Capture the cell that displays the provided text and extract its (x, y) central coordinate. 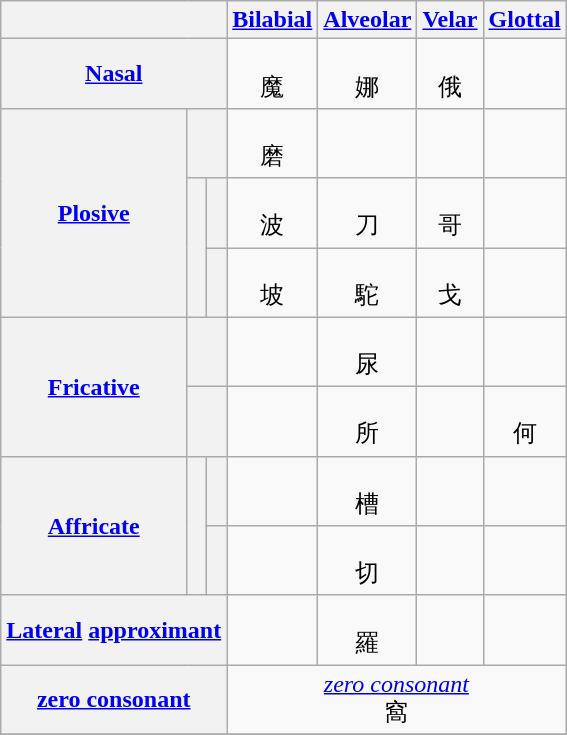
Alveolar (368, 20)
坡 (272, 283)
Affricate (94, 526)
槽 (368, 491)
魔 (272, 74)
尿 (368, 352)
所 (368, 422)
Lateral approximant (114, 630)
zero consonant窩 (396, 700)
Velar (450, 20)
駝 (368, 283)
刀 (368, 213)
戈 (450, 283)
Nasal (114, 74)
娜 (368, 74)
Fricative (94, 386)
波 (272, 213)
俄 (450, 74)
Plosive (94, 212)
羅 (368, 630)
Bilabial (272, 20)
磨 (272, 143)
何 (524, 422)
切 (368, 561)
Glottal (524, 20)
zero consonant (114, 700)
哥 (450, 213)
